Output the [X, Y] coordinate of the center of the cell containing the given text.  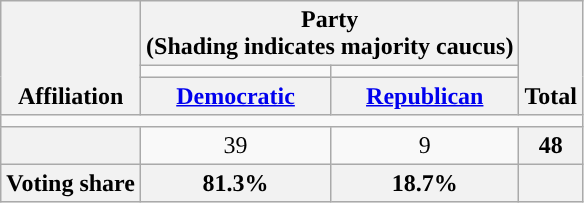
Democratic [236, 96]
18.7% [425, 183]
Party (Shading indicates majority caucus) [330, 34]
48 [551, 145]
9 [425, 145]
Republican [425, 96]
39 [236, 145]
Affiliation [71, 58]
Voting share [71, 183]
Total [551, 58]
81.3% [236, 183]
